Detect which cell encompasses the target text, then output its (x, y) center coordinate. 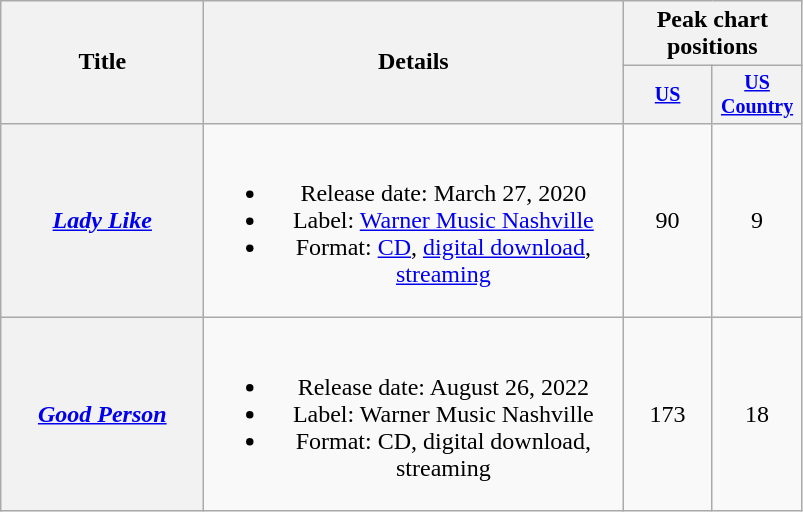
Title (102, 62)
9 (756, 220)
US (668, 94)
Good Person (102, 414)
Peak chart positions (712, 34)
Details (414, 62)
90 (668, 220)
Lady Like (102, 220)
18 (756, 414)
Release date: August 26, 2022Label: Warner Music NashvilleFormat: CD, digital download, streaming (414, 414)
173 (668, 414)
US Country (756, 94)
Release date: March 27, 2020Label: Warner Music NashvilleFormat: CD, digital download, streaming (414, 220)
